Determine the [x, y] coordinate at the center of the cell enclosing the given text.  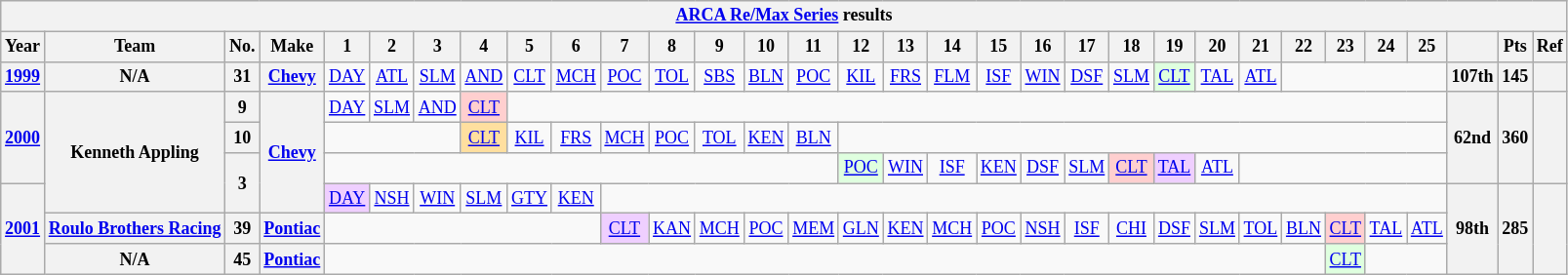
GTY [530, 199]
31 [242, 76]
16 [1042, 47]
285 [1515, 229]
22 [1304, 47]
62nd [1472, 137]
Make [293, 47]
ARCA Re/Max Series results [784, 16]
39 [242, 228]
No. [242, 47]
Team [135, 47]
2000 [23, 137]
CHI [1132, 228]
18 [1132, 47]
Roulo Brothers Racing [135, 228]
Year [23, 47]
24 [1386, 47]
2001 [23, 229]
98th [1472, 229]
21 [1261, 47]
7 [624, 47]
11 [814, 47]
FLM [952, 76]
19 [1174, 47]
Kenneth Appling [135, 152]
Ref [1550, 47]
8 [672, 47]
13 [905, 47]
23 [1345, 47]
14 [952, 47]
45 [242, 259]
360 [1515, 137]
6 [576, 47]
KAN [672, 228]
Pts [1515, 47]
107th [1472, 76]
4 [484, 47]
17 [1087, 47]
5 [530, 47]
GLN [861, 228]
SBS [719, 76]
15 [999, 47]
145 [1515, 76]
25 [1427, 47]
12 [861, 47]
2 [392, 47]
MEM [814, 228]
1999 [23, 76]
1 [347, 47]
20 [1218, 47]
